From the cell containing the given text, extract its center point as (x, y) coordinate. 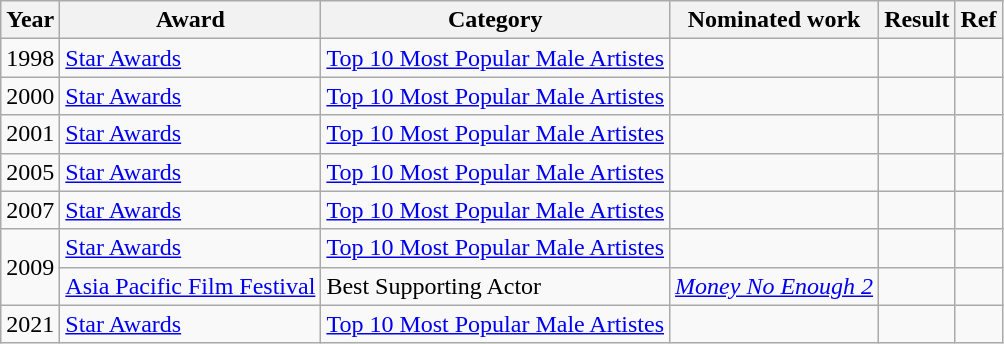
Best Supporting Actor (496, 286)
Result (917, 20)
2009 (30, 267)
2021 (30, 324)
2001 (30, 134)
Ref (978, 20)
Award (190, 20)
Money No Enough 2 (774, 286)
2007 (30, 210)
Asia Pacific Film Festival (190, 286)
Category (496, 20)
Nominated work (774, 20)
Year (30, 20)
1998 (30, 58)
2000 (30, 96)
2005 (30, 172)
